Provide the [x, y] coordinate of the cell's center where the given text is located.  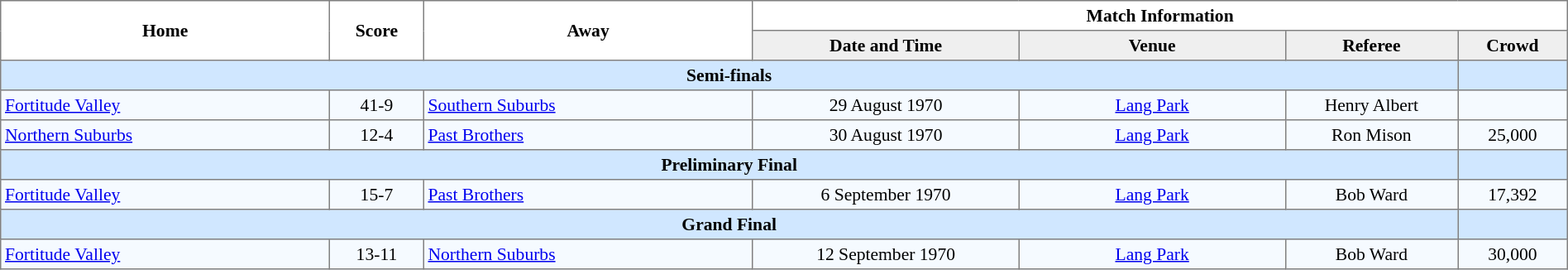
Henry Albert [1371, 105]
Date and Time [886, 46]
30,000 [1513, 254]
Ron Mison [1371, 135]
Score [377, 31]
Preliminary Final [729, 165]
30 August 1970 [886, 135]
17,392 [1513, 195]
13-11 [377, 254]
29 August 1970 [886, 105]
Southern Suburbs [588, 105]
15-7 [377, 195]
Semi-finals [729, 75]
12 September 1970 [886, 254]
Venue [1152, 46]
12-4 [377, 135]
41-9 [377, 105]
Away [588, 31]
25,000 [1513, 135]
Home [165, 31]
Match Information [1159, 16]
Grand Final [729, 224]
Referee [1371, 46]
Crowd [1513, 46]
6 September 1970 [886, 195]
